Pinpoint the cell where the given text exists, returning its [X, Y] midpoint coordinate. 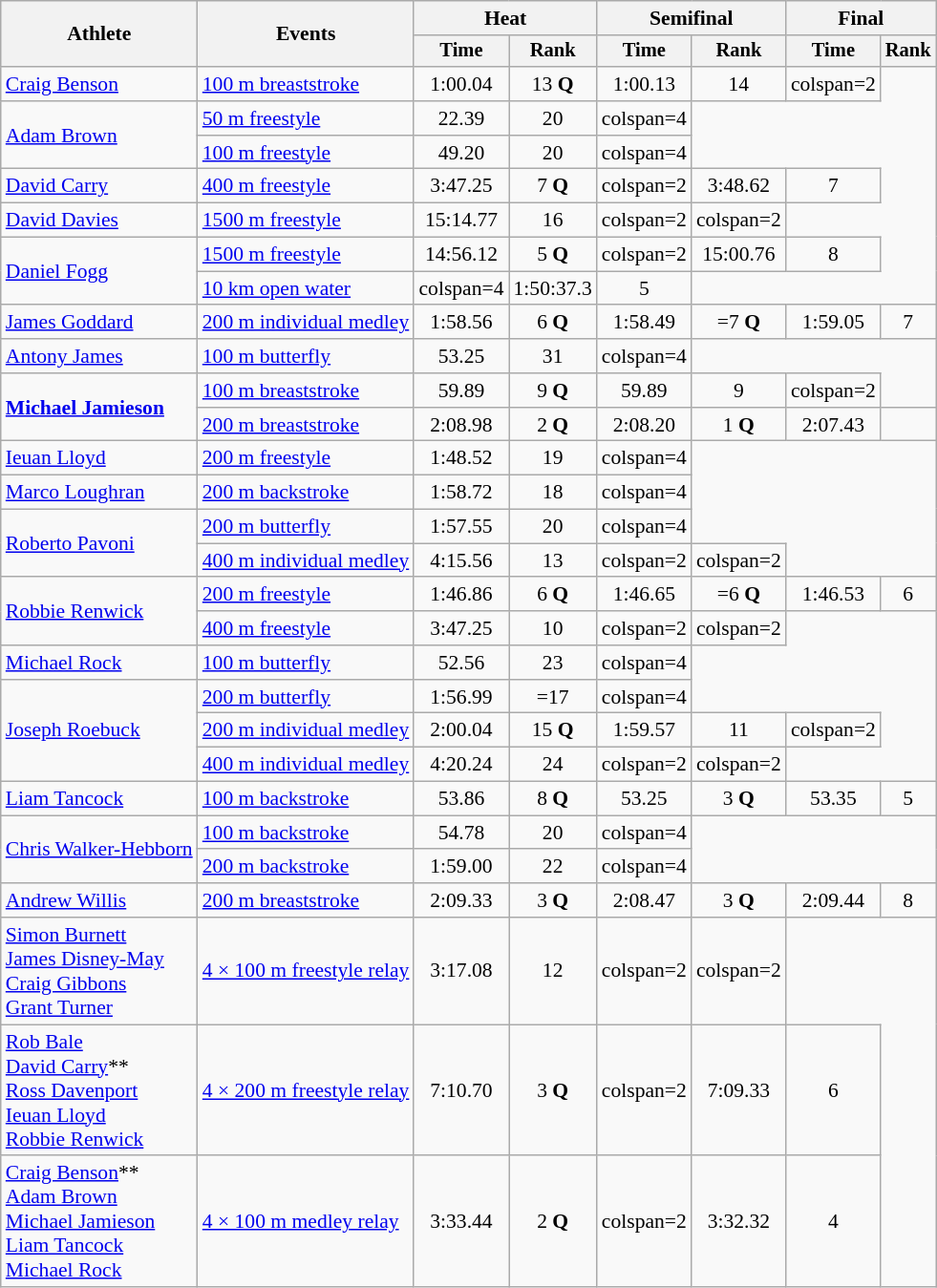
4:20.24 [460, 765]
Roberto Pavoni [99, 544]
22.39 [460, 118]
23 [552, 663]
=7 Q [739, 323]
19 [552, 458]
1:46.86 [460, 595]
1:50:37.3 [552, 288]
13 [552, 560]
49.20 [460, 153]
1:00.13 [644, 84]
100 m freestyle [306, 153]
Ieuan Lloyd [99, 458]
Rob BaleDavid Carry**Ross DavenportIeuan LloydRobbie Renwick [99, 1090]
1:58.72 [460, 493]
16 [552, 221]
Marco Loughran [99, 493]
Michael Jamieson [99, 407]
Andrew Willis [99, 900]
52.56 [460, 663]
10 km open water [306, 288]
5 Q [552, 255]
1:58.49 [644, 323]
50 m freestyle [306, 118]
Chris Walker-Hebborn [99, 850]
11 [739, 730]
2:00.04 [460, 730]
Liam Tancock [99, 799]
24 [552, 765]
David Carry [99, 186]
22 [552, 867]
=6 Q [739, 595]
1:00.04 [460, 84]
9 [739, 391]
1:59.05 [833, 323]
15:14.77 [460, 221]
1:46.65 [644, 595]
3:17.08 [460, 971]
2:07.43 [833, 425]
7:09.33 [739, 1090]
1:46.53 [833, 595]
Final [862, 18]
14:56.12 [460, 255]
Craig Benson [99, 84]
3:33.44 [460, 1222]
4 × 100 m medley relay [306, 1222]
Craig Benson**Adam BrownMichael JamiesonLiam TancockMichael Rock [99, 1222]
Events [306, 34]
Simon Burnett James Disney-May Craig GibbonsGrant Turner [99, 971]
Daniel Fogg [99, 271]
1:48.52 [460, 458]
4 [833, 1222]
12 [552, 971]
Michael Rock [99, 663]
4:15.56 [460, 560]
Robbie Renwick [99, 611]
=17 [552, 697]
4 × 200 m freestyle relay [306, 1090]
Heat [504, 18]
53.35 [833, 799]
1:56.99 [460, 697]
David Davies [99, 221]
8 Q [552, 799]
9 Q [552, 391]
15:00.76 [739, 255]
1:59.57 [644, 730]
Semifinal [692, 18]
10 [552, 628]
Joseph Roebuck [99, 731]
Athlete [99, 34]
2:09.33 [460, 900]
1:58.56 [460, 323]
53.86 [460, 799]
2:09.44 [833, 900]
54.78 [460, 833]
15 Q [552, 730]
1:59.00 [460, 867]
Antony James [99, 356]
1 Q [739, 425]
4 × 100 m freestyle relay [306, 971]
2:08.98 [460, 425]
3:48.62 [739, 186]
Adam Brown [99, 136]
2:08.47 [644, 900]
31 [552, 356]
13 Q [552, 84]
7 Q [552, 186]
14 [739, 84]
1:57.55 [460, 527]
James Goddard [99, 323]
2:08.20 [644, 425]
3:32.32 [739, 1222]
18 [552, 493]
7:10.70 [460, 1090]
